Pinpoint the cell where the given text exists, returning its (X, Y) midpoint coordinate. 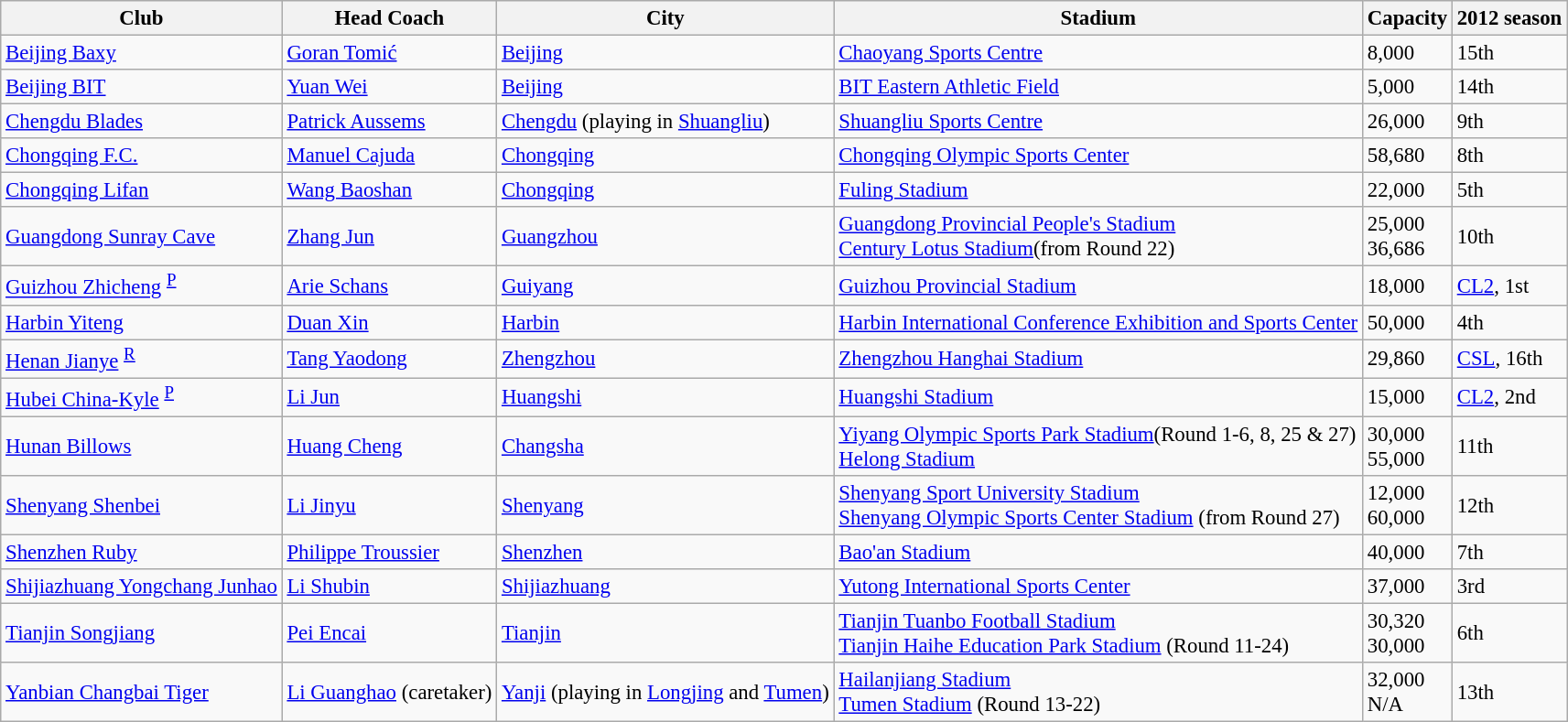
12,00060,000 (1407, 505)
Tianjin (665, 633)
Yanji (playing in Longjing and Tumen) (665, 692)
29,860 (1407, 359)
Harbin Yiteng (141, 322)
37,000 (1407, 587)
Harbin (665, 322)
Guangzhou (665, 236)
8th (1509, 156)
Li Jun (389, 397)
Changsha (665, 447)
Wang Baoshan (389, 190)
Chengdu (playing in Shuangliu) (665, 122)
Chongqing Lifan (141, 190)
3rd (1509, 587)
Guiyang (665, 286)
Patrick Aussems (389, 122)
Shenyang Sport University StadiumShenyang Olympic Sports Center Stadium (from Round 27) (1098, 505)
Tianjin Songjiang (141, 633)
10th (1509, 236)
Pei Encai (389, 633)
Chongqing F.C. (141, 156)
Guangdong Sunray Cave (141, 236)
18,000 (1407, 286)
Chaoyang Sports Centre (1098, 53)
32,000N/A (1407, 692)
Head Coach (389, 18)
4th (1509, 322)
Beijing BIT (141, 87)
Huangshi (665, 397)
13th (1509, 692)
Chengdu Blades (141, 122)
2012 season (1509, 18)
Yiyang Olympic Sports Park Stadium(Round 1-6, 8, 25 & 27)Helong Stadium (1098, 447)
Henan Jianye R (141, 359)
11th (1509, 447)
Shenyang (665, 505)
CSL, 16th (1509, 359)
Huang Cheng (389, 447)
Tang Yaodong (389, 359)
Zhengzhou Hanghai Stadium (1098, 359)
22,000 (1407, 190)
Fuling Stadium (1098, 190)
Hailanjiang StadiumTumen Stadium (Round 13-22) (1098, 692)
Goran Tomić (389, 53)
Chongqing Olympic Sports Center (1098, 156)
9th (1509, 122)
15th (1509, 53)
8,000 (1407, 53)
CL2, 2nd (1509, 397)
Yuan Wei (389, 87)
Shijiazhuang (665, 587)
Duan Xin (389, 322)
14th (1509, 87)
Manuel Cajuda (389, 156)
Guizhou Zhicheng P (141, 286)
Shenzhen (665, 552)
Shuangliu Sports Centre (1098, 122)
Arie Schans (389, 286)
Philippe Troussier (389, 552)
50,000 (1407, 322)
5,000 (1407, 87)
58,680 (1407, 156)
Li Guanghao (caretaker) (389, 692)
30,32030,000 (1407, 633)
5th (1509, 190)
Guangdong Provincial People's StadiumCentury Lotus Stadium(from Round 22) (1098, 236)
15,000 (1407, 397)
Shenyang Shenbei (141, 505)
Shenzhen Ruby (141, 552)
Guizhou Provincial Stadium (1098, 286)
7th (1509, 552)
6th (1509, 633)
Li Shubin (389, 587)
Club (141, 18)
Shijiazhuang Yongchang Junhao (141, 587)
Hubei China-Kyle P (141, 397)
12th (1509, 505)
40,000 (1407, 552)
Bao'an Stadium (1098, 552)
Hunan Billows (141, 447)
Tianjin Tuanbo Football StadiumTianjin Haihe Education Park Stadium (Round 11-24) (1098, 633)
Li Jinyu (389, 505)
25,00036,686 (1407, 236)
Beijing Baxy (141, 53)
Stadium (1098, 18)
Huangshi Stadium (1098, 397)
Zhengzhou (665, 359)
CL2, 1st (1509, 286)
26,000 (1407, 122)
Capacity (1407, 18)
30,00055,000 (1407, 447)
BIT Eastern Athletic Field (1098, 87)
City (665, 18)
Zhang Jun (389, 236)
Yanbian Changbai Tiger (141, 692)
Yutong International Sports Center (1098, 587)
Harbin International Conference Exhibition and Sports Center (1098, 322)
